Capture the cell that displays the provided text and extract its [X, Y] central coordinate. 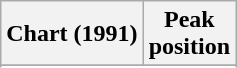
Peakposition [189, 34]
Chart (1991) [72, 34]
